Scan for the cell matching the given text and deliver its (x, y) coordinate at center. 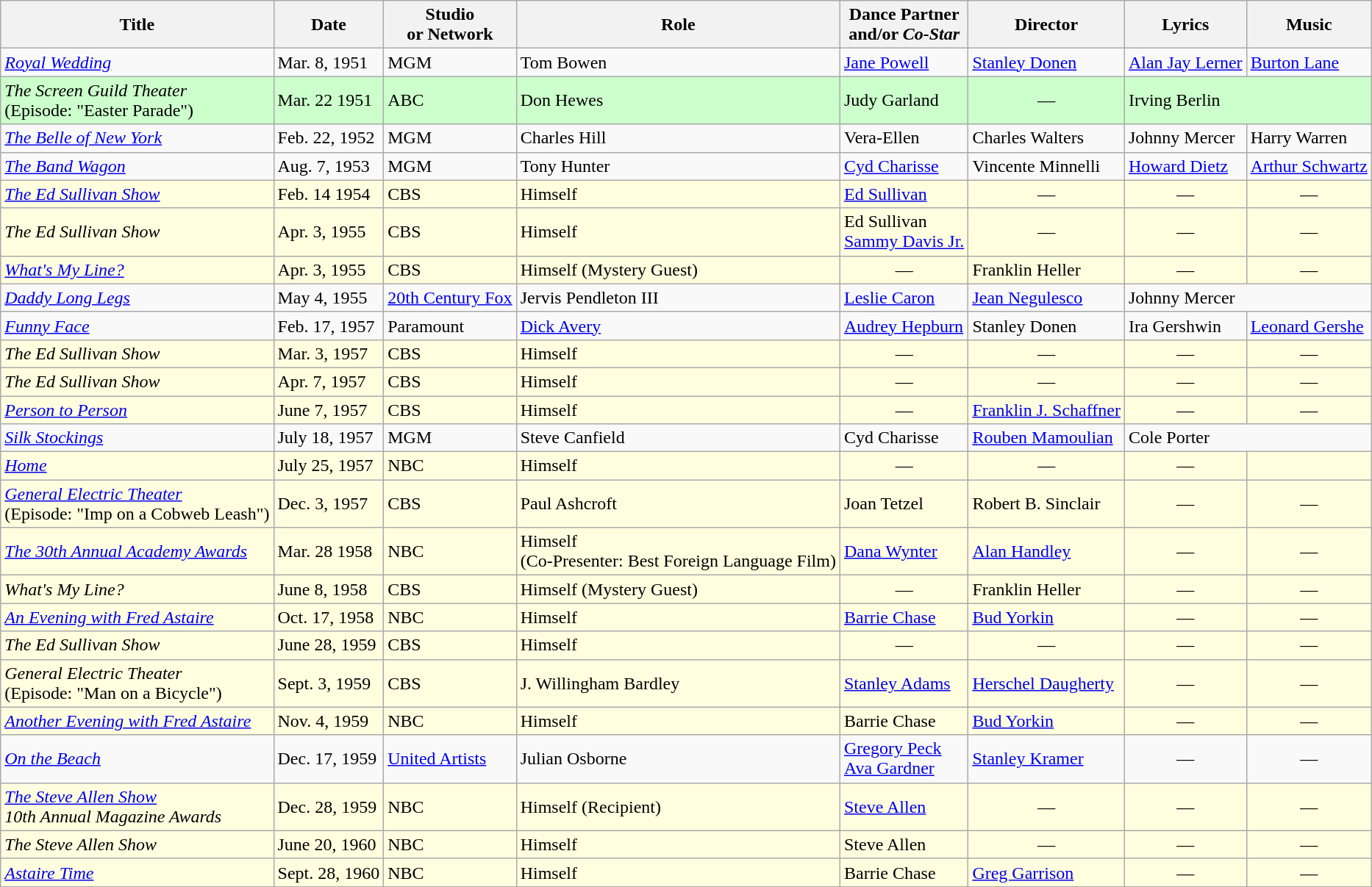
20th Century Fox (450, 298)
Gregory PeckAva Gardner (904, 758)
Home (137, 466)
Mar. 8, 1951 (329, 62)
Howard Dietz (1185, 166)
Vera-Ellen (904, 138)
Role (678, 25)
Royal Wedding (137, 62)
Dec. 28, 1959 (329, 807)
Cole Porter (1248, 438)
Robert B. Sinclair (1047, 504)
Vincente Minnelli (1047, 166)
July 25, 1957 (329, 466)
Charles Walters (1047, 138)
Lyrics (1185, 25)
Franklin J. Schaffner (1047, 409)
Ed SullivanSammy Davis Jr. (904, 232)
Dick Avery (678, 326)
Audrey Hepburn (904, 326)
Jean Negulesco (1047, 298)
Dance Partnerand/or Co-Star (904, 25)
The Screen Guild Theater(Episode: "Easter Parade") (137, 100)
Steve Canfield (678, 438)
Ira Gershwin (1185, 326)
Joan Tetzel (904, 504)
Harry Warren (1309, 138)
Aug. 7, 1953 (329, 166)
Nov. 4, 1959 (329, 721)
United Artists (450, 758)
Paramount (450, 326)
Julian Osborne (678, 758)
Himself(Co-Presenter: Best Foreign Language Film) (678, 551)
July 18, 1957 (329, 438)
Leslie Caron (904, 298)
Ed Sullivan (904, 194)
Astaire Time (137, 872)
Paul Ashcroft (678, 504)
Feb. 22, 1952 (329, 138)
Alan Jay Lerner (1185, 62)
Music (1309, 25)
Studioor Network (450, 25)
Don Hewes (678, 100)
The Belle of New York (137, 138)
General Electric Theater(Episode: "Man on a Bicycle") (137, 683)
An Evening with Fred Astaire (137, 617)
J. Willingham Bardley (678, 683)
Himself (Recipient) (678, 807)
Dec. 17, 1959 (329, 758)
The Band Wagon (137, 166)
Leonard Gershe (1309, 326)
General Electric Theater(Episode: "Imp on a Cobweb Leash") (137, 504)
On the Beach (137, 758)
Judy Garland (904, 100)
Another Evening with Fred Astaire (137, 721)
Person to Person (137, 409)
Tony Hunter (678, 166)
Mar. 28 1958 (329, 551)
Oct. 17, 1958 (329, 617)
Rouben Mamoulian (1047, 438)
Dec. 3, 1957 (329, 504)
Greg Garrison (1047, 872)
Irving Berlin (1248, 100)
Sept. 28, 1960 (329, 872)
The 30th Annual Academy Awards (137, 551)
Burton Lane (1309, 62)
Charles Hill (678, 138)
Funny Face (137, 326)
Title (137, 25)
Tom Bowen (678, 62)
ABC (450, 100)
Arthur Schwartz (1309, 166)
Daddy Long Legs (137, 298)
Mar. 3, 1957 (329, 353)
Sept. 3, 1959 (329, 683)
June 7, 1957 (329, 409)
May 4, 1955 (329, 298)
Alan Handley (1047, 551)
Feb. 14 1954 (329, 194)
The Steve Allen Show10th Annual Magazine Awards (137, 807)
June 8, 1958 (329, 589)
Stanley Kramer (1047, 758)
June 28, 1959 (329, 645)
Feb. 17, 1957 (329, 326)
Silk Stockings (137, 438)
Apr. 7, 1957 (329, 381)
Dana Wynter (904, 551)
Jane Powell (904, 62)
June 20, 1960 (329, 844)
Stanley Adams (904, 683)
Director (1047, 25)
The Steve Allen Show (137, 844)
Jervis Pendleton III (678, 298)
Date (329, 25)
Mar. 22 1951 (329, 100)
Herschel Daugherty (1047, 683)
